Pinpoint the cell where the given text exists, returning its [X, Y] midpoint coordinate. 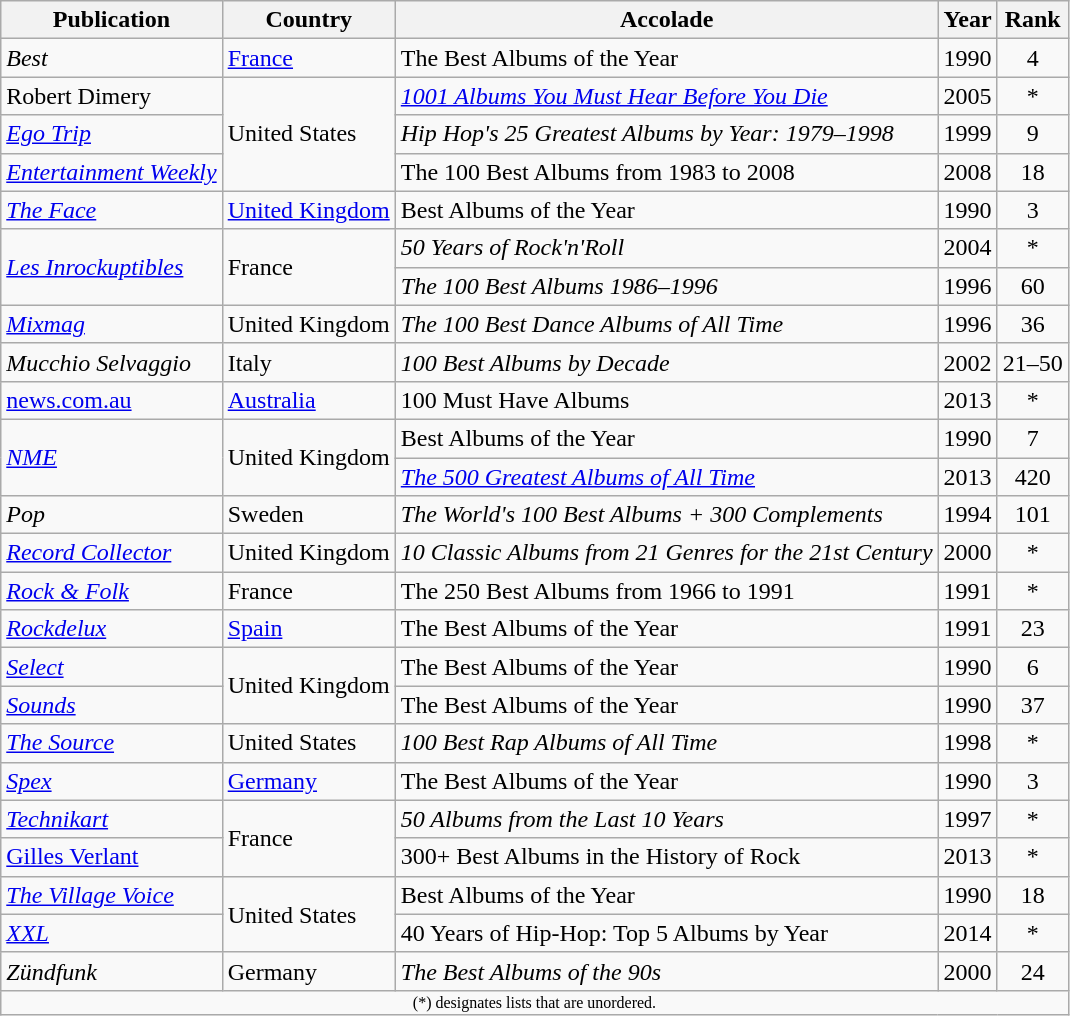
NME [112, 457]
Australia [308, 400]
Rank [1032, 20]
The 500 Greatest Albums of All Time [666, 477]
Select [112, 667]
(*) designates lists that are unordered. [534, 1002]
1001 Albums You Must Hear Before You Die [666, 96]
Pop [112, 515]
101 [1032, 515]
Spex [112, 781]
The 100 Best Dance Albums of All Time [666, 324]
Technikart [112, 819]
The Face [112, 210]
300+ Best Albums in the History of Rock [666, 857]
Zündfunk [112, 971]
1999 [968, 134]
50 Albums from the Last 10 Years [666, 819]
Spain [308, 629]
Ego Trip [112, 134]
The World's 100 Best Albums + 300 Complements [666, 515]
Sweden [308, 515]
Entertainment Weekly [112, 172]
2005 [968, 96]
10 Classic Albums from 21 Genres for the 21st Century [666, 553]
XXL [112, 933]
40 Years of Hip-Hop: Top 5 Albums by Year [666, 933]
Rockdelux [112, 629]
420 [1032, 477]
The Village Voice [112, 895]
100 Best Albums by Decade [666, 362]
36 [1032, 324]
7 [1032, 438]
The 100 Best Albums 1986–1996 [666, 286]
1998 [968, 743]
Gilles Verlant [112, 857]
Italy [308, 362]
23 [1032, 629]
21–50 [1032, 362]
1994 [968, 515]
6 [1032, 667]
2008 [968, 172]
news.com.au [112, 400]
2002 [968, 362]
Record Collector [112, 553]
Publication [112, 20]
Robert Dimery [112, 96]
Hip Hop's 25 Greatest Albums by Year: 1979–1998 [666, 134]
100 Best Rap Albums of All Time [666, 743]
2014 [968, 933]
Les Inrockuptibles [112, 267]
Year [968, 20]
The 100 Best Albums from 1983 to 2008 [666, 172]
2004 [968, 248]
Sounds [112, 705]
Mucchio Selvaggio [112, 362]
The 250 Best Albums from 1966 to 1991 [666, 591]
Best [112, 58]
1997 [968, 819]
Mixmag [112, 324]
The Best Albums of the 90s [666, 971]
4 [1032, 58]
Country [308, 20]
Accolade [666, 20]
The Source [112, 743]
100 Must Have Albums [666, 400]
50 Years of Rock'n'Roll [666, 248]
37 [1032, 705]
60 [1032, 286]
9 [1032, 134]
24 [1032, 971]
Rock & Folk [112, 591]
